Return the [X, Y] coordinate for the center point of the cell that contains the specified text.  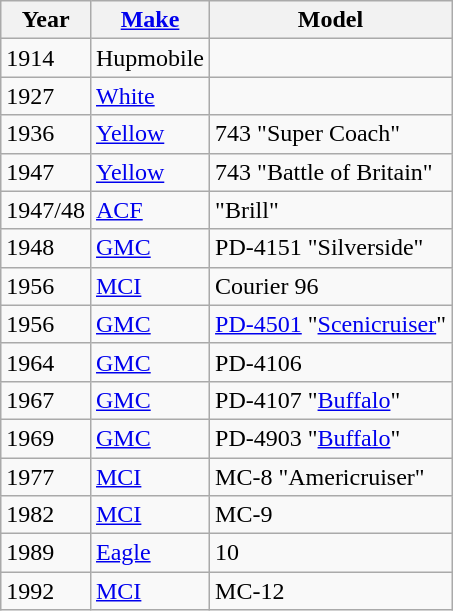
PD-4107 "Buffalo" [331, 400]
MC-12 [331, 591]
743 "Super Coach" [331, 134]
Eagle [150, 553]
PD-4151 "Silverside" [331, 248]
Year [46, 20]
1947/48 [46, 210]
1927 [46, 96]
PD-4903 "Buffalo" [331, 438]
"Brill" [331, 210]
ACF [150, 210]
Model [331, 20]
1964 [46, 362]
1969 [46, 438]
1992 [46, 591]
10 [331, 553]
Hupmobile [150, 58]
1936 [46, 134]
Courier 96 [331, 286]
743 "Battle of Britain" [331, 172]
MC-9 [331, 515]
1948 [46, 248]
1977 [46, 477]
MC-8 "Americruiser" [331, 477]
PD-4501 "Scenicruiser" [331, 324]
1914 [46, 58]
1947 [46, 172]
PD-4106 [331, 362]
1967 [46, 400]
1982 [46, 515]
White [150, 96]
Make [150, 20]
1989 [46, 553]
